Detect which cell encompasses the target text, then output its (X, Y) center coordinate. 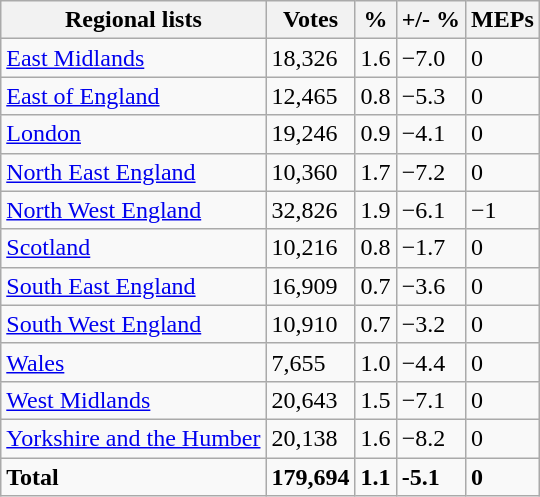
1.9 (376, 210)
North West England (134, 210)
32,826 (310, 210)
North East England (134, 172)
10,216 (310, 248)
South West England (134, 324)
−4.1 (430, 134)
1.7 (376, 172)
−1.7 (430, 248)
−7.2 (430, 172)
10,910 (310, 324)
−7.0 (430, 58)
Scotland (134, 248)
−3.2 (430, 324)
1.0 (376, 362)
London (134, 134)
Yorkshire and the Humber (134, 438)
−7.1 (430, 400)
10,360 (310, 172)
-5.1 (430, 477)
Wales (134, 362)
20,138 (310, 438)
−4.4 (430, 362)
−1 (503, 210)
16,909 (310, 286)
7,655 (310, 362)
East Midlands (134, 58)
West Midlands (134, 400)
Total (134, 477)
% (376, 20)
Regional lists (134, 20)
−5.3 (430, 96)
−3.6 (430, 286)
−8.2 (430, 438)
−6.1 (430, 210)
Votes (310, 20)
+/- % (430, 20)
19,246 (310, 134)
South East England (134, 286)
12,465 (310, 96)
0.9 (376, 134)
1.1 (376, 477)
20,643 (310, 400)
179,694 (310, 477)
MEPs (503, 20)
18,326 (310, 58)
1.5 (376, 400)
East of England (134, 96)
